Search for the cell housing the specified text and yield its [x, y] center coordinate. 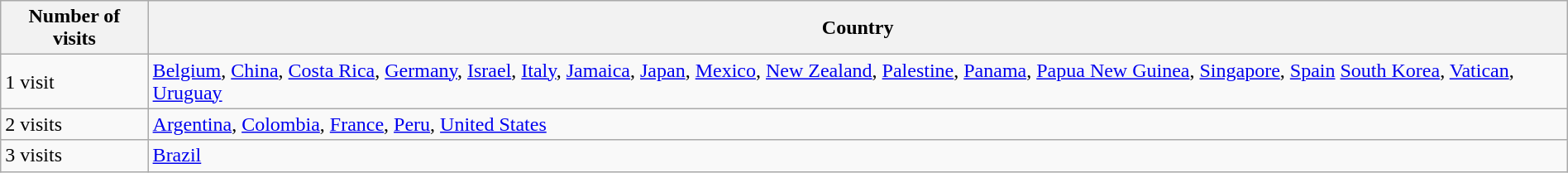
Brazil [858, 156]
1 visit [74, 81]
Country [858, 28]
3 visits [74, 156]
Number of visits [74, 28]
Argentina, Colombia, France, Peru, United States [858, 124]
2 visits [74, 124]
